Return the [x, y] coordinate for the center point of the cell that contains the specified text.  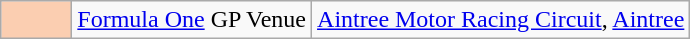
Formula One GP Venue [192, 20]
Aintree Motor Racing Circuit, Aintree [501, 20]
